Search for the cell housing the specified text and yield its (x, y) center coordinate. 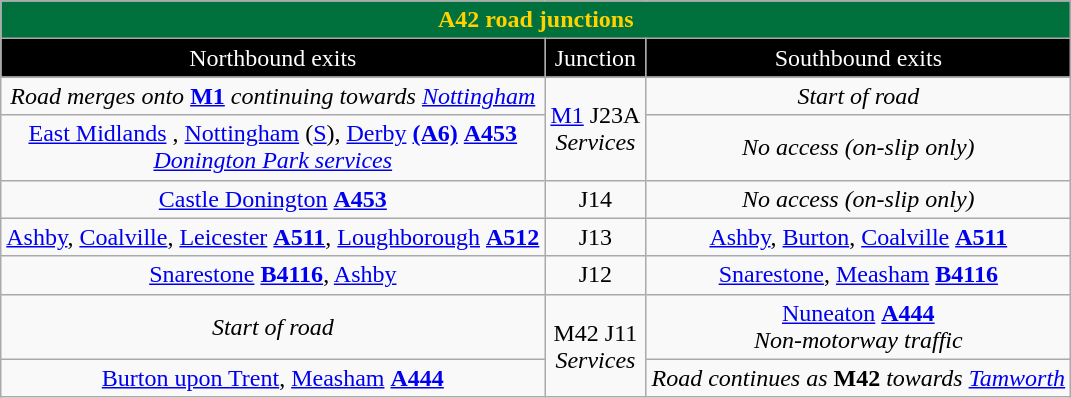
Northbound exits (273, 58)
M42 J11Services (596, 346)
Southbound exits (858, 58)
A42 road junctions (536, 20)
Nuneaton A444Non-motorway traffic (858, 326)
Ashby, Burton, Coalville A511 (858, 237)
Snarestone, Measham B4116 (858, 275)
Road merges onto M1 continuing towards Nottingham (273, 96)
Snarestone B4116, Ashby (273, 275)
Burton upon Trent, Measham A444 (273, 378)
M1 J23AServices (596, 128)
Road continues as M42 towards Tamworth (858, 378)
J14 (596, 199)
Junction (596, 58)
East Midlands , Nottingham (S), Derby (A6) A453Donington Park services (273, 148)
J13 (596, 237)
Castle Donington A453 (273, 199)
J12 (596, 275)
Ashby, Coalville, Leicester A511, Loughborough A512 (273, 237)
